Identify which cell holds the provided text, then report its [x, y] central coordinate. 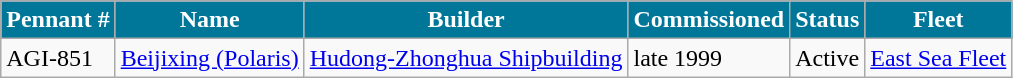
East Sea Fleet [938, 58]
Commissioned [709, 20]
Name [210, 20]
Hudong-Zhonghua Shipbuilding [466, 58]
Beijixing (Polaris) [210, 58]
Fleet [938, 20]
Status [828, 20]
Active [828, 58]
Pennant # [58, 20]
AGI-851 [58, 58]
Builder [466, 20]
late 1999 [709, 58]
